Locate the cell with the specified text and output its [x, y] center coordinate. 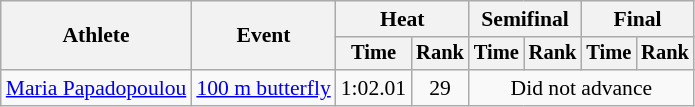
100 m butterfly [263, 88]
Athlete [96, 36]
Final [637, 19]
Semifinal [525, 19]
Did not advance [582, 88]
Maria Papadopoulou [96, 88]
Event [263, 36]
29 [440, 88]
1:02.01 [374, 88]
Heat [402, 19]
